For the text-containing cell, return its midpoint in (x, y) coordinate format. 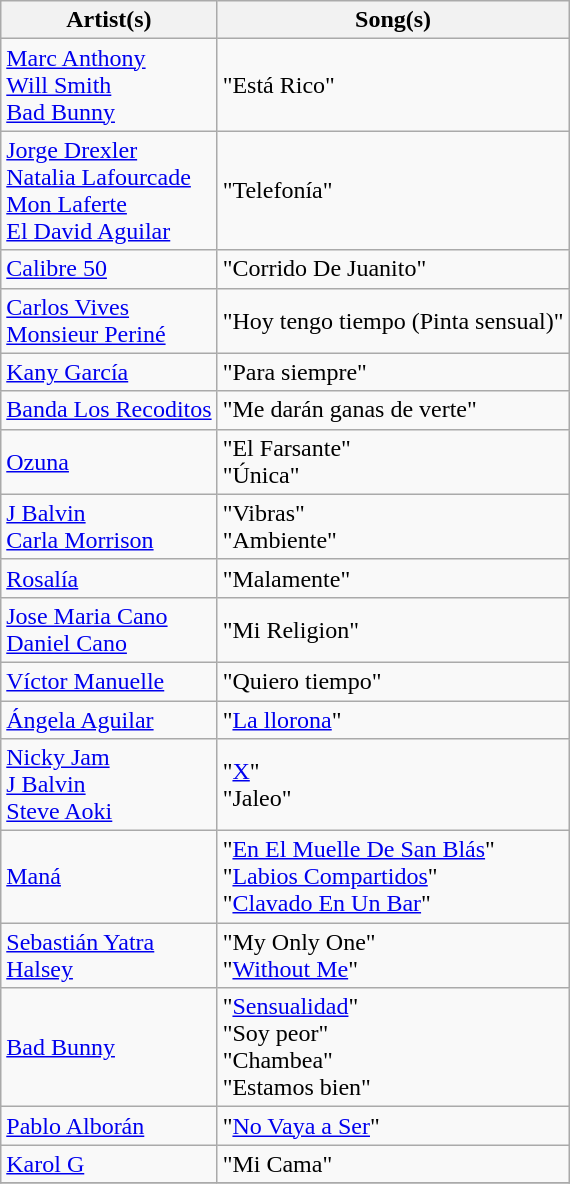
Marc AnthonyWill SmithBad Bunny (109, 85)
Ángela Aguilar (109, 719)
J BalvinCarla Morrison (109, 526)
Carlos VivesMonsieur Periné (109, 320)
Jose Maria CanoDaniel Cano (109, 630)
Karol G (109, 1164)
"Telefonía" (393, 190)
"Me darán ganas de verte" (393, 410)
Maná (109, 877)
"En El Muelle De San Blás""Labios Compartidos""Clavado En Un Bar" (393, 877)
Kany García (109, 372)
"Mi Cama" (393, 1164)
"Está Rico" (393, 85)
Nicky JamJ BalvinSteve Aoki (109, 785)
Banda Los Recoditos (109, 410)
"La llorona" (393, 719)
Pablo Alborán (109, 1126)
Calibre 50 (109, 269)
Artist(s) (109, 20)
Ozuna (109, 462)
"Sensualidad""Soy peor""Chambea""Estamos bien" (393, 1048)
"Corrido De Juanito" (393, 269)
Jorge DrexlerNatalia LafourcadeMon LaferteEl David Aguilar (109, 190)
Song(s) (393, 20)
"No Vaya a Ser" (393, 1126)
"Malamente" (393, 578)
"X""Jaleo" (393, 785)
Víctor Manuelle (109, 681)
Rosalía (109, 578)
"Quiero tiempo" (393, 681)
Bad Bunny (109, 1048)
"Vibras""Ambiente" (393, 526)
"Mi Religion" (393, 630)
"Para siempre" (393, 372)
"El Farsante""Única" (393, 462)
"Hoy tengo tiempo (Pinta sensual)" (393, 320)
Sebastián YatraHalsey (109, 956)
"My Only One""Without Me" (393, 956)
